Scan for the cell matching the given text and deliver its (X, Y) coordinate at center. 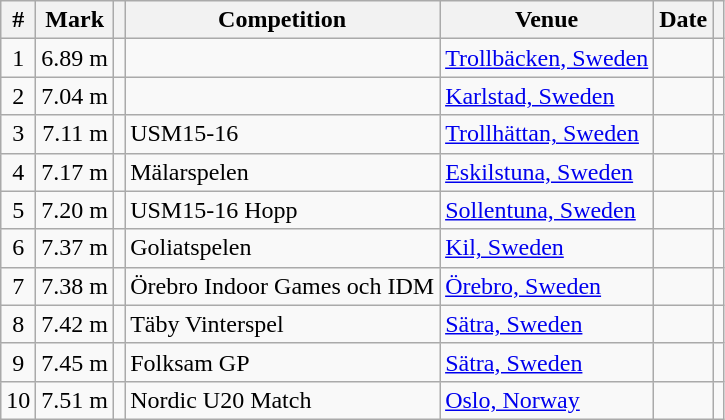
8 (18, 324)
6.89 m (75, 58)
7 (18, 286)
Date (684, 20)
9 (18, 362)
4 (18, 172)
7.51 m (75, 400)
# (18, 20)
1 (18, 58)
Oslo, Norway (547, 400)
Trollhättan, Sweden (547, 134)
USM15-16 (282, 134)
USM15-16 Hopp (282, 210)
7.17 m (75, 172)
Venue (547, 20)
Örebro, Sweden (547, 286)
Mark (75, 20)
7.38 m (75, 286)
3 (18, 134)
Täby Vinterspel (282, 324)
Nordic U20 Match (282, 400)
Trollbäcken, Sweden (547, 58)
5 (18, 210)
10 (18, 400)
7.20 m (75, 210)
6 (18, 248)
Örebro Indoor Games och IDM (282, 286)
Goliatspelen (282, 248)
Eskilstuna, Sweden (547, 172)
Mälarspelen (282, 172)
7.11 m (75, 134)
Karlstad, Sweden (547, 96)
7.37 m (75, 248)
Competition (282, 20)
Folksam GP (282, 362)
2 (18, 96)
7.45 m (75, 362)
7.42 m (75, 324)
Sollentuna, Sweden (547, 210)
7.04 m (75, 96)
Kil, Sweden (547, 248)
